Return the (x, y) coordinate for the center point of the cell that contains the specified text.  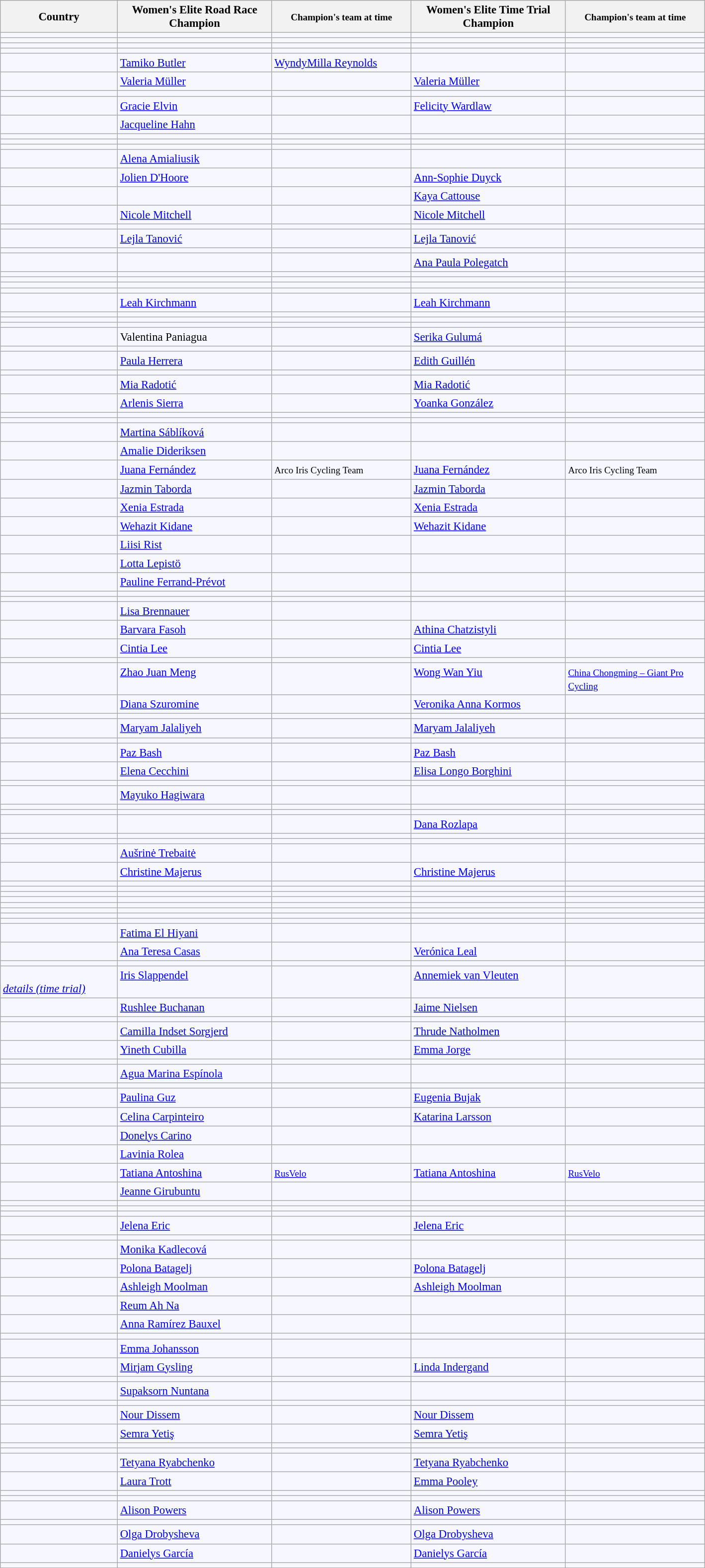
Anna Ramírez Bauxel (195, 1325)
Kaya Cattouse (489, 196)
Reum Ah Na (195, 1306)
Monika Kadlecová (195, 1250)
Women's Elite Road Race Champion (195, 17)
Ann-Sophie Duyck (489, 177)
Ana Paula Polegatch (489, 263)
Emma Johansson (195, 1348)
Barvara Fasoh (195, 630)
Veronika Anna Kormos (489, 704)
Women's Elite Time Trial Champion (489, 17)
Jolien D'Hoore (195, 177)
Jacqueline Hahn (195, 124)
Mayuko Hagiwara (195, 795)
Verónica Leal (489, 952)
Serika Gulumá (489, 337)
Donelys Carino (195, 1135)
Linda Indergand (489, 1367)
Tamiko Butler (195, 63)
Aušrinė Trebaitė (195, 853)
Ana Teresa Casas (195, 952)
Yoanka González (489, 403)
Arlenis Sierra (195, 403)
Yineth Cubilla (195, 1050)
Elena Cecchini (195, 771)
Martina Sáblíková (195, 433)
Laura Trott (195, 1482)
Annemiek van Vleuten (489, 982)
Supaksorn Nuntana (195, 1391)
Mirjam Gysling (195, 1367)
Lotta Lepistö (195, 563)
Gracie Elvin (195, 106)
Iris Slappendel (195, 982)
Country (59, 17)
Felicity Wardlaw (489, 106)
Eugenia Bujak (489, 1098)
Alena Amialiusik (195, 159)
Dana Rozlapa (489, 824)
Emma Pooley (489, 1482)
Zhao Juan Meng (195, 679)
Agua Marina Espínola (195, 1074)
Wong Wan Yiu (489, 679)
Liisi Rist (195, 544)
Thrude Natholmen (489, 1032)
Fatima El Hiyani (195, 933)
Paulina Guz (195, 1098)
China Chongming – Giant Pro Cycling (635, 679)
Edith Guillén (489, 361)
Celina Carpinteiro (195, 1117)
Athina Chatzistyli (489, 630)
Katarina Larsson (489, 1117)
Diana Szuromine (195, 704)
Emma Jorge (489, 1050)
Jeanne Girubuntu (195, 1192)
Lisa Brennauer (195, 611)
details (time trial) (59, 982)
Valentina Paniagua (195, 337)
Camilla Indset Sorgjerd (195, 1032)
Jaime Nielsen (489, 1007)
Amalie Dideriksen (195, 451)
Pauline Ferrand-Prévot (195, 582)
Lavinia Rolea (195, 1154)
Rushlee Buchanan (195, 1007)
Paula Herrera (195, 361)
WyndyMilla Reynolds (342, 63)
Elisa Longo Borghini (489, 771)
